Pinpoint the cell where the given text exists, returning its [X, Y] midpoint coordinate. 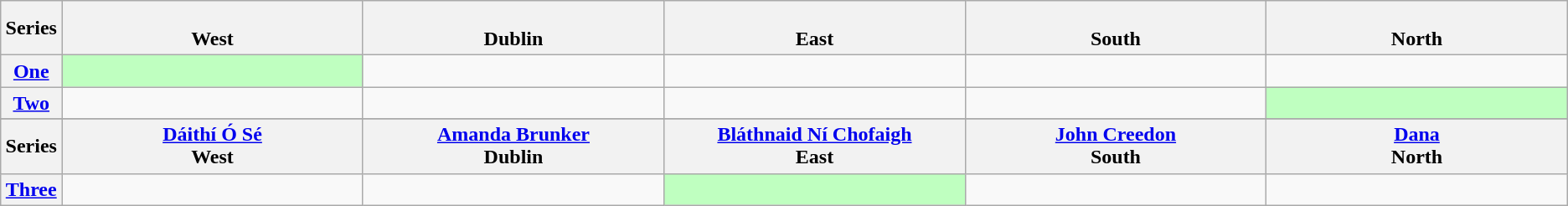
Amanda BrunkerDublin [513, 146]
John CreedonSouth [1116, 146]
South [1116, 28]
Three [32, 189]
Bláthnaid Ní ChofaighEast [814, 146]
West [213, 28]
North [1417, 28]
Dáithí Ó SéWest [213, 146]
DanaNorth [1417, 146]
Two [32, 103]
Dublin [513, 28]
One [32, 71]
East [814, 28]
